Identify which cell holds the provided text, then report its (x, y) central coordinate. 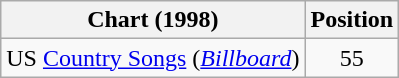
Chart (1998) (153, 20)
55 (352, 58)
US Country Songs (Billboard) (153, 58)
Position (352, 20)
